Detect which cell encompasses the target text, then output its (x, y) center coordinate. 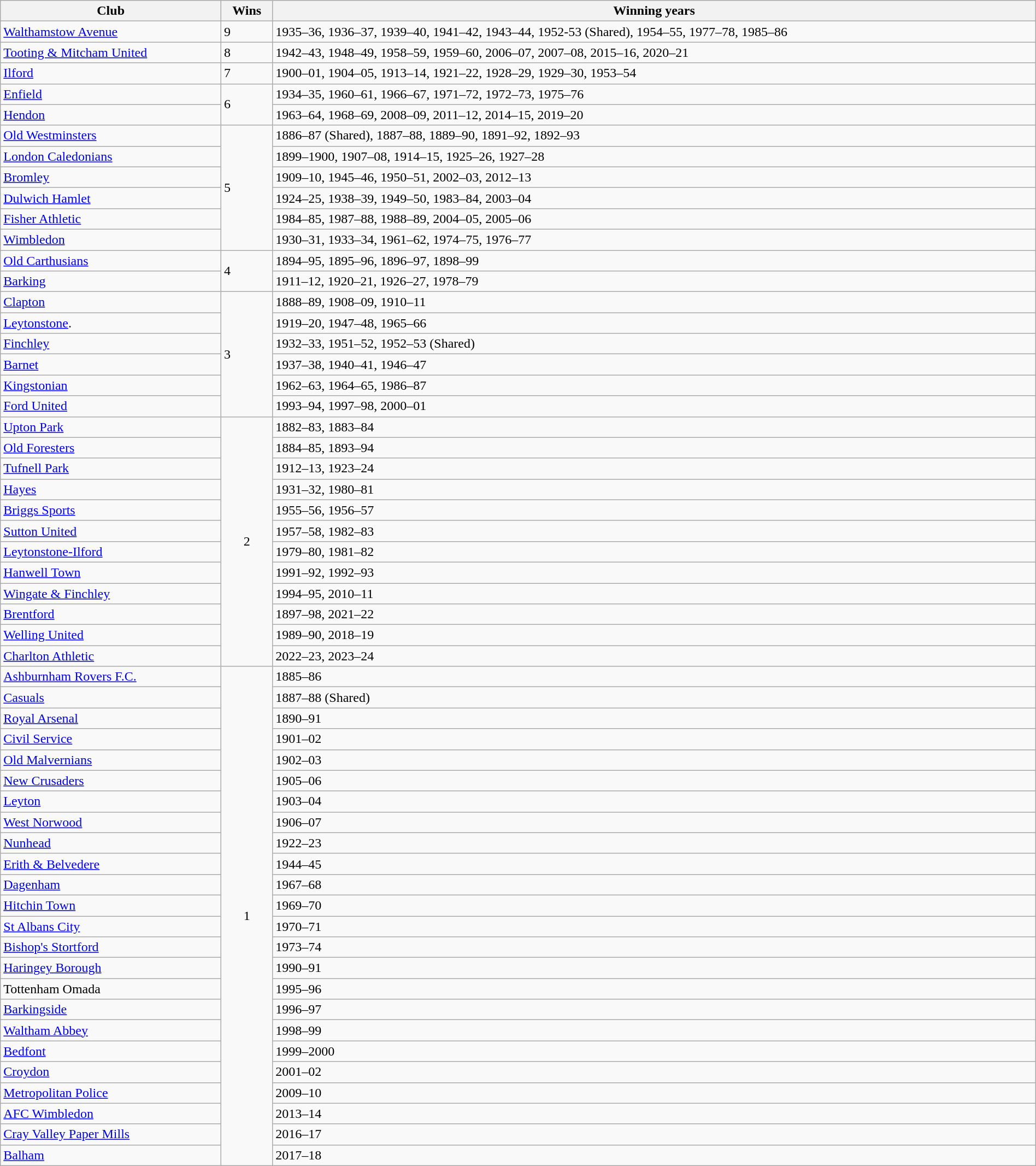
Barking (111, 282)
Hanwell Town (111, 572)
1995–96 (654, 989)
Tooting & Mitcham United (111, 52)
Hitchin Town (111, 905)
Hayes (111, 489)
Brentford (111, 614)
London Caledonians (111, 156)
1942–43, 1948–49, 1958–59, 1959–60, 2006–07, 2007–08, 2015–16, 2020–21 (654, 52)
1979–80, 1981–82 (654, 552)
Old Westminsters (111, 136)
1884–85, 1893–94 (654, 448)
1924–25, 1938–39, 1949–50, 1983–84, 2003–04 (654, 198)
Upton Park (111, 427)
1931–32, 1980–81 (654, 489)
Croydon (111, 1072)
Old Malvernians (111, 760)
1935–36, 1936–37, 1939–40, 1941–42, 1943–44, 1952-53 (Shared), 1954–55, 1977–78, 1985–86 (654, 32)
1885–86 (654, 677)
Casuals (111, 698)
Club (111, 11)
Winning years (654, 11)
Ilford (111, 73)
1996–97 (654, 1010)
Tufnell Park (111, 468)
Briggs Sports (111, 510)
Erith & Belvedere (111, 864)
1930–31, 1933–34, 1961–62, 1974–75, 1976–77 (654, 239)
1888–89, 1908–09, 1910–11 (654, 302)
1957–58, 1982–83 (654, 531)
1886–87 (Shared), 1887–88, 1889–90, 1891–92, 1892–93 (654, 136)
1922–23 (654, 843)
4 (247, 271)
1991–92, 1992–93 (654, 572)
6 (247, 104)
1989–90, 2018–19 (654, 635)
1909–10, 1945–46, 1950–51, 2002–03, 2012–13 (654, 177)
Civil Service (111, 739)
1999–2000 (654, 1051)
2022–23, 2023–24 (654, 656)
1970–71 (654, 927)
Bishop's Stortford (111, 947)
2013–14 (654, 1114)
Old Carthusians (111, 261)
7 (247, 73)
1990–91 (654, 968)
1919–20, 1947–48, 1965–66 (654, 323)
1906–07 (654, 822)
1998–99 (654, 1030)
Barkingside (111, 1010)
Hendon (111, 115)
Nunhead (111, 843)
8 (247, 52)
Ford United (111, 406)
1 (247, 916)
1955–56, 1956–57 (654, 510)
1934–35, 1960–61, 1966–67, 1971–72, 1972–73, 1975–76 (654, 94)
Dagenham (111, 884)
9 (247, 32)
1932–33, 1951–52, 1952–53 (Shared) (654, 344)
1901–02 (654, 739)
Bromley (111, 177)
1900–01, 1904–05, 1913–14, 1921–22, 1928–29, 1929–30, 1953–54 (654, 73)
Cray Valley Paper Mills (111, 1134)
Leytonstone. (111, 323)
2017–18 (654, 1155)
Ashburnham Rovers F.C. (111, 677)
Kingstonian (111, 385)
5 (247, 188)
Waltham Abbey (111, 1030)
Royal Arsenal (111, 718)
Wimbledon (111, 239)
Sutton United (111, 531)
St Albans City (111, 927)
1887–88 (Shared) (654, 698)
1962–63, 1964–65, 1986–87 (654, 385)
Old Foresters (111, 448)
Leyton (111, 801)
Charlton Athletic (111, 656)
2001–02 (654, 1072)
1905–06 (654, 781)
1937–38, 1940–41, 1946–47 (654, 365)
1973–74 (654, 947)
Welling United (111, 635)
1897–98, 2021–22 (654, 614)
1903–04 (654, 801)
AFC Wimbledon (111, 1114)
Bedfont (111, 1051)
Wingate & Finchley (111, 593)
2009–10 (654, 1093)
Metropolitan Police (111, 1093)
Haringey Borough (111, 968)
1894–95, 1895–96, 1896–97, 1898–99 (654, 261)
Fisher Athletic (111, 219)
1902–03 (654, 760)
1969–70 (654, 905)
1963–64, 1968–69, 2008–09, 2011–12, 2014–15, 2019–20 (654, 115)
1882–83, 1883–84 (654, 427)
Wins (247, 11)
Leytonstone-Ilford (111, 552)
Dulwich Hamlet (111, 198)
Walthamstow Avenue (111, 32)
2 (247, 541)
1899–1900, 1907–08, 1914–15, 1925–26, 1927–28 (654, 156)
1912–13, 1923–24 (654, 468)
1993–94, 1997–98, 2000–01 (654, 406)
Barnet (111, 365)
1890–91 (654, 718)
1994–95, 2010–11 (654, 593)
1944–45 (654, 864)
Clapton (111, 302)
Enfield (111, 94)
Finchley (111, 344)
3 (247, 354)
New Crusaders (111, 781)
1984–85, 1987–88, 1988–89, 2004–05, 2005–06 (654, 219)
Balham (111, 1155)
1967–68 (654, 884)
Tottenham Omada (111, 989)
2016–17 (654, 1134)
1911–12, 1920–21, 1926–27, 1978–79 (654, 282)
West Norwood (111, 822)
